Return [x, y] of the center of cell containing provided text 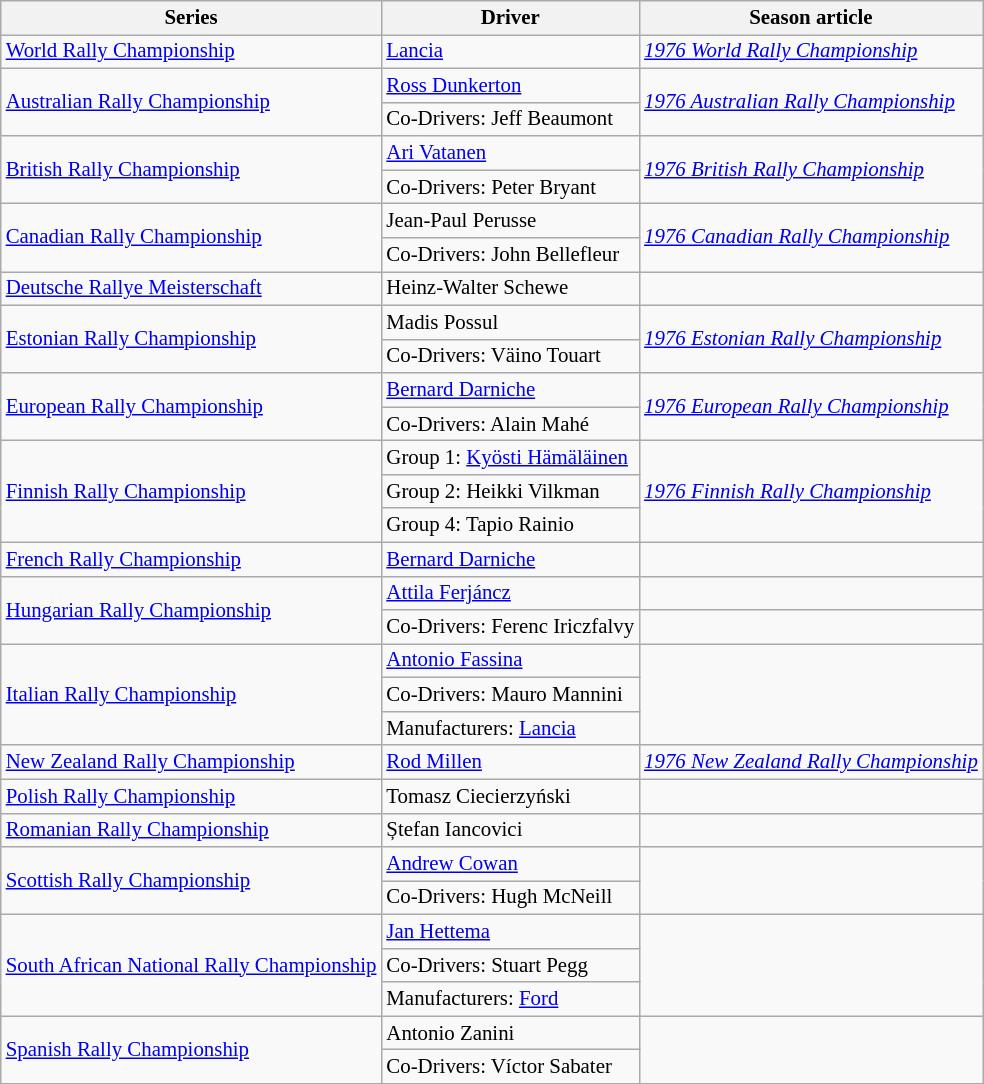
Co-Drivers: Stuart Pegg [510, 965]
Jan Hettema [510, 931]
Antonio Fassina [510, 661]
Antonio Zanini [510, 1033]
Co-Drivers: Väino Touart [510, 356]
French Rally Championship [192, 559]
Season article [811, 18]
1976 Australian Rally Championship [811, 102]
Co-Drivers: Alain Mahé [510, 424]
Manufacturers: Ford [510, 999]
1976 European Rally Championship [811, 407]
New Zealand Rally Championship [192, 762]
Ștefan Iancovici [510, 830]
Series [192, 18]
Lancia [510, 51]
Polish Rally Championship [192, 796]
Co-Drivers: Jeff Beaumont [510, 119]
Attila Ferjáncz [510, 593]
Spanish Rally Championship [192, 1050]
Deutsche Rallye Meisterschaft [192, 288]
Romanian Rally Championship [192, 830]
Co-Drivers: Mauro Mannini [510, 695]
1976 British Rally Championship [811, 170]
Scottish Rally Championship [192, 881]
Heinz-Walter Schewe [510, 288]
South African National Rally Championship [192, 965]
1976 Canadian Rally Championship [811, 238]
Ari Vatanen [510, 153]
1976 New Zealand Rally Championship [811, 762]
Co-Drivers: Hugh McNeill [510, 898]
Co-Drivers: Ferenc Iriczfalvy [510, 627]
World Rally Championship [192, 51]
Co-Drivers: John Bellefleur [510, 255]
Tomasz Ciecierzyński [510, 796]
Group 1: Kyösti Hämäläinen [510, 458]
Andrew Cowan [510, 864]
Rod Millen [510, 762]
Group 4: Tapio Rainio [510, 525]
European Rally Championship [192, 407]
Manufacturers: Lancia [510, 728]
Canadian Rally Championship [192, 238]
1976 Finnish Rally Championship [811, 492]
Australian Rally Championship [192, 102]
Group 2: Heikki Vilkman [510, 491]
Co-Drivers: Peter Bryant [510, 187]
Jean-Paul Perusse [510, 221]
Madis Possul [510, 322]
British Rally Championship [192, 170]
1976 Estonian Rally Championship [811, 339]
Estonian Rally Championship [192, 339]
Ross Dunkerton [510, 85]
Finnish Rally Championship [192, 492]
Hungarian Rally Championship [192, 610]
Driver [510, 18]
Co-Drivers: Víctor Sabater [510, 1067]
Italian Rally Championship [192, 695]
1976 World Rally Championship [811, 51]
